Locate the cell with the specified text and output its [x, y] center coordinate. 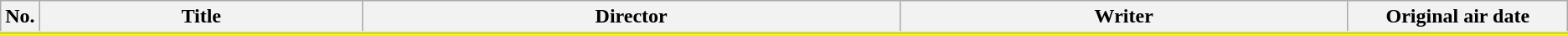
Title [201, 17]
Director [632, 17]
No. [20, 17]
Writer [1124, 17]
Original air date [1457, 17]
